Scan for the cell matching the given text and deliver its (X, Y) coordinate at center. 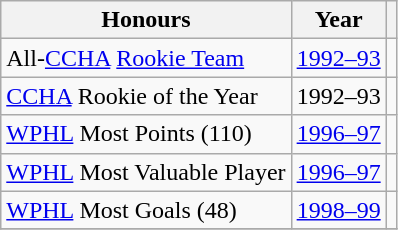
WPHL Most Goals (48) (146, 210)
Year (338, 20)
WPHL Most Valuable Player (146, 172)
1998–99 (338, 210)
Honours (146, 20)
All-CCHA Rookie Team (146, 58)
WPHL Most Points (110) (146, 134)
CCHA Rookie of the Year (146, 96)
